Pinpoint the cell where the given text exists, returning its (x, y) midpoint coordinate. 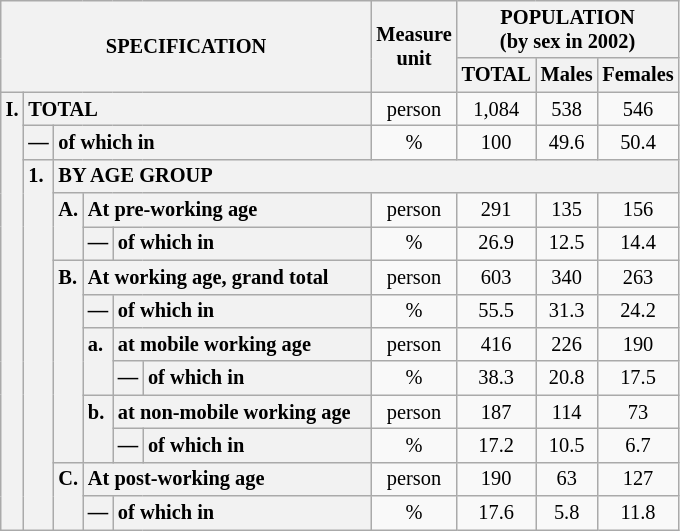
100 (496, 142)
At working age, grand total (227, 277)
50.4 (638, 142)
24.2 (638, 311)
Females (638, 75)
26.9 (496, 243)
31.3 (567, 311)
17.2 (496, 445)
5.8 (567, 513)
b. (98, 428)
SPECIFICATION (186, 46)
38.3 (496, 378)
10.5 (567, 445)
17.5 (638, 378)
Males (567, 75)
538 (567, 109)
226 (567, 344)
at non-mobile working age (242, 412)
49.6 (567, 142)
416 (496, 344)
14.4 (638, 243)
127 (638, 479)
263 (638, 277)
6.7 (638, 445)
POPULATION (by sex in 2002) (568, 29)
Measure unit (414, 46)
At pre-working age (227, 210)
114 (567, 412)
B. (68, 361)
187 (496, 412)
BY AGE GROUP (366, 176)
11.8 (638, 513)
12.5 (567, 243)
1. (38, 344)
a. (98, 360)
1,084 (496, 109)
135 (567, 210)
At post-working age (227, 479)
603 (496, 277)
at mobile working age (242, 344)
55.5 (496, 311)
20.8 (567, 378)
C. (68, 496)
291 (496, 210)
546 (638, 109)
63 (567, 479)
340 (567, 277)
156 (638, 210)
I. (12, 311)
73 (638, 412)
A. (68, 226)
17.6 (496, 513)
